Provide the (x, y) coordinate of the cell's center where the given text is located.  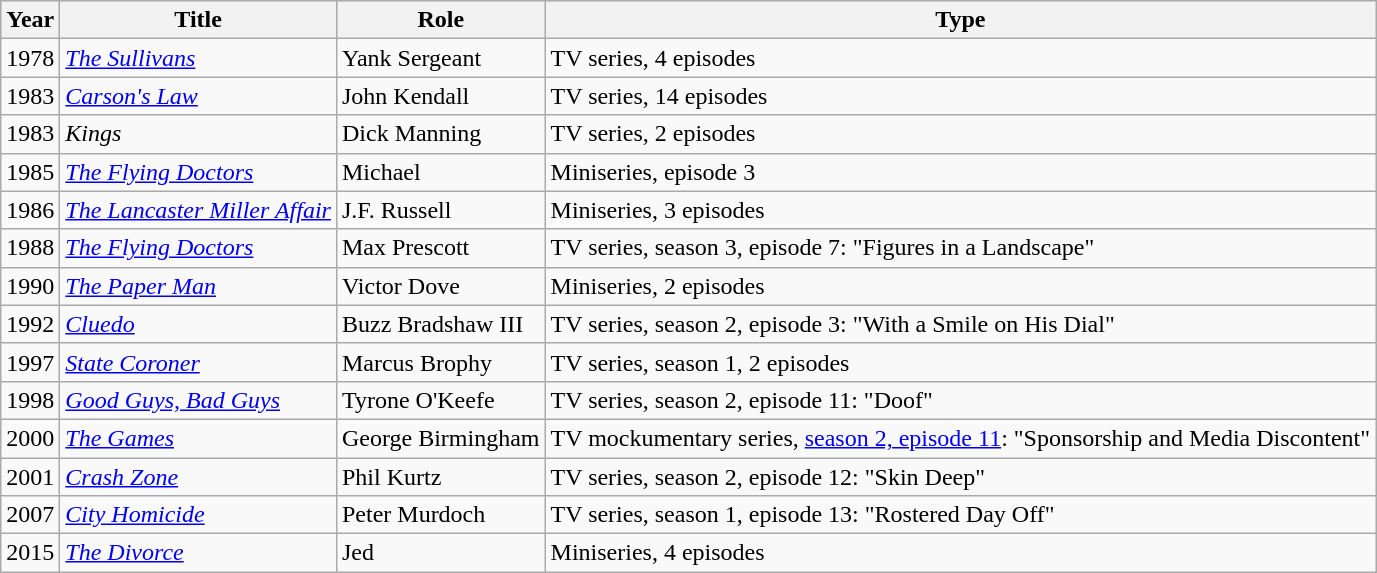
2015 (30, 553)
Title (198, 20)
Cluedo (198, 324)
2001 (30, 477)
Yank Sergeant (440, 58)
1988 (30, 248)
1992 (30, 324)
TV series, season 2, episode 3: "With a Smile on His Dial" (960, 324)
Marcus Brophy (440, 362)
The Sullivans (198, 58)
1978 (30, 58)
City Homicide (198, 515)
J.F. Russell (440, 210)
Miniseries, 2 episodes (960, 286)
1985 (30, 172)
The Divorce (198, 553)
The Paper Man (198, 286)
2000 (30, 438)
Tyrone O'Keefe (440, 400)
2007 (30, 515)
TV series, 14 episodes (960, 96)
TV mockumentary series, season 2, episode 11: "Sponsorship and Media Discontent" (960, 438)
Kings (198, 134)
Miniseries, episode 3 (960, 172)
TV series, season 2, episode 12: "Skin Deep" (960, 477)
Type (960, 20)
Phil Kurtz (440, 477)
TV series, season 3, episode 7: "Figures in a Landscape" (960, 248)
TV series, season 1, episode 13: "Rostered Day Off" (960, 515)
Crash Zone (198, 477)
Year (30, 20)
Dick Manning (440, 134)
John Kendall (440, 96)
1986 (30, 210)
1997 (30, 362)
The Lancaster Miller Affair (198, 210)
1998 (30, 400)
TV series, season 1, 2 episodes (960, 362)
TV series, 2 episodes (960, 134)
Good Guys, Bad Guys (198, 400)
Peter Murdoch (440, 515)
Jed (440, 553)
George Birmingham (440, 438)
TV series, season 2, episode 11: "Doof" (960, 400)
TV series, 4 episodes (960, 58)
Michael (440, 172)
Buzz Bradshaw III (440, 324)
Max Prescott (440, 248)
1990 (30, 286)
State Coroner (198, 362)
Miniseries, 4 episodes (960, 553)
The Games (198, 438)
Role (440, 20)
Carson's Law (198, 96)
Victor Dove (440, 286)
Miniseries, 3 episodes (960, 210)
